Detect which cell encompasses the target text, then output its (X, Y) center coordinate. 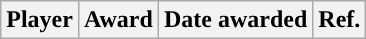
Player (40, 20)
Ref. (340, 20)
Date awarded (235, 20)
Award (118, 20)
